Find where the given text appears and provide that cell's center as (X, Y) coordinate. 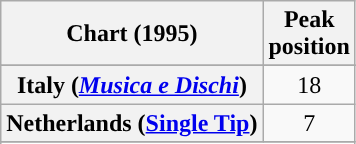
Netherlands (Single Tip) (132, 123)
7 (309, 123)
Chart (1995) (132, 34)
18 (309, 85)
Peakposition (309, 34)
Italy (Musica e Dischi) (132, 85)
